Output the (x, y) coordinate of the center of the cell containing the given text.  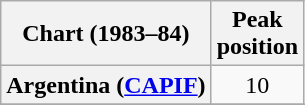
Chart (1983–84) (106, 34)
Peakposition (257, 34)
10 (257, 85)
Argentina (CAPIF) (106, 85)
